Output the (x, y) coordinate of the center of the cell containing the given text.  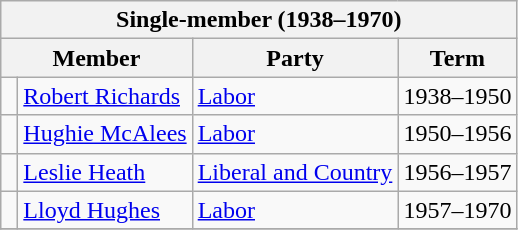
Term (458, 58)
Member (96, 58)
Robert Richards (105, 96)
Leslie Heath (105, 172)
1956–1957 (458, 172)
Party (295, 58)
Liberal and Country (295, 172)
Single-member (1938–1970) (259, 20)
Hughie McAlees (105, 134)
1950–1956 (458, 134)
Lloyd Hughes (105, 210)
1957–1970 (458, 210)
1938–1950 (458, 96)
